Search for the cell housing the specified text and yield its (X, Y) center coordinate. 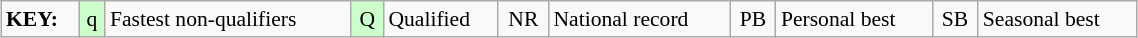
Q (367, 19)
PB (753, 19)
SB (955, 19)
National record (639, 19)
NR (523, 19)
Fastest non-qualifiers (228, 19)
Personal best (854, 19)
KEY: (40, 19)
Qualified (440, 19)
q (92, 19)
Seasonal best (1058, 19)
